Locate the cell with the specified text and output its [x, y] center coordinate. 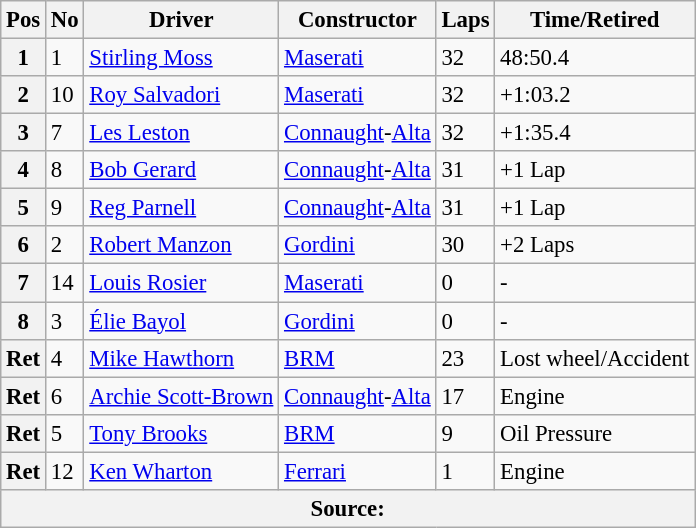
Robert Manzon [182, 245]
Constructor [358, 20]
Oil Pressure [595, 433]
Tony Brooks [182, 433]
Mike Hawthorn [182, 358]
Stirling Moss [182, 58]
Source: [348, 509]
Pos [24, 20]
Élie Bayol [182, 321]
Driver [182, 20]
Reg Parnell [182, 208]
48:50.4 [595, 58]
+1:35.4 [595, 133]
+1:03.2 [595, 95]
Archie Scott-Brown [182, 396]
Les Leston [182, 133]
Bob Gerard [182, 170]
Time/Retired [595, 20]
30 [466, 245]
Lost wheel/Accident [595, 358]
Laps [466, 20]
10 [65, 95]
Roy Salvadori [182, 95]
No [65, 20]
Louis Rosier [182, 283]
+2 Laps [595, 245]
Ken Wharton [182, 471]
23 [466, 358]
Ferrari [358, 471]
14 [65, 283]
17 [466, 396]
12 [65, 471]
